Extract the [x, y] coordinate from the center of the cell holding the provided text.  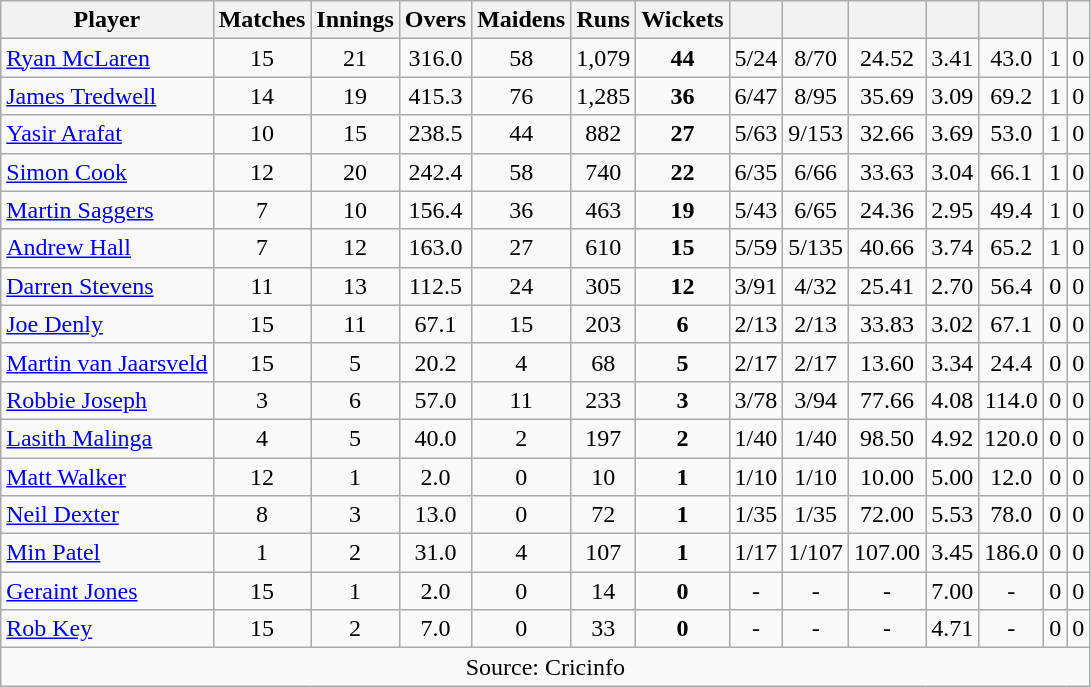
33.83 [888, 324]
3.02 [952, 324]
5/43 [756, 210]
Martin Saggers [107, 210]
9/153 [816, 134]
25.41 [888, 286]
463 [604, 210]
57.0 [435, 400]
24.52 [888, 58]
7.00 [952, 591]
3.69 [952, 134]
316.0 [435, 58]
Ryan McLaren [107, 58]
882 [604, 134]
6/65 [816, 210]
12.0 [1012, 477]
68 [604, 362]
98.50 [888, 438]
5/59 [756, 248]
197 [604, 438]
156.4 [435, 210]
6/35 [756, 172]
740 [604, 172]
7.0 [435, 629]
186.0 [1012, 553]
Yasir Arafat [107, 134]
24.36 [888, 210]
4.92 [952, 438]
20 [355, 172]
Wickets [682, 20]
Player [107, 20]
Innings [355, 20]
5.00 [952, 477]
21 [355, 58]
35.69 [888, 96]
3.09 [952, 96]
3.04 [952, 172]
233 [604, 400]
3.45 [952, 553]
5/135 [816, 248]
2.70 [952, 286]
305 [604, 286]
163.0 [435, 248]
69.2 [1012, 96]
1/107 [816, 553]
107 [604, 553]
3/94 [816, 400]
3.74 [952, 248]
Rob Key [107, 629]
242.4 [435, 172]
33 [604, 629]
Source: Cricinfo [546, 667]
24 [522, 286]
3/78 [756, 400]
Lasith Malinga [107, 438]
203 [604, 324]
Runs [604, 20]
13 [355, 286]
32.66 [888, 134]
1/17 [756, 553]
22 [682, 172]
James Tredwell [107, 96]
56.4 [1012, 286]
53.0 [1012, 134]
238.5 [435, 134]
43.0 [1012, 58]
2.95 [952, 210]
Robbie Joseph [107, 400]
5/63 [756, 134]
20.2 [435, 362]
78.0 [1012, 515]
Maidens [522, 20]
Darren Stevens [107, 286]
6/47 [756, 96]
1,079 [604, 58]
3/91 [756, 286]
Martin van Jaarsveld [107, 362]
Andrew Hall [107, 248]
107.00 [888, 553]
8/95 [816, 96]
66.1 [1012, 172]
Matches [262, 20]
40.0 [435, 438]
10.00 [888, 477]
77.66 [888, 400]
Joe Denly [107, 324]
114.0 [1012, 400]
415.3 [435, 96]
72 [604, 515]
120.0 [1012, 438]
8 [262, 515]
Min Patel [107, 553]
3.41 [952, 58]
31.0 [435, 553]
49.4 [1012, 210]
24.4 [1012, 362]
Simon Cook [107, 172]
3.34 [952, 362]
5/24 [756, 58]
65.2 [1012, 248]
76 [522, 96]
6/66 [816, 172]
13.60 [888, 362]
4/32 [816, 286]
40.66 [888, 248]
4.71 [952, 629]
5.53 [952, 515]
33.63 [888, 172]
Matt Walker [107, 477]
13.0 [435, 515]
72.00 [888, 515]
1,285 [604, 96]
Overs [435, 20]
Neil Dexter [107, 515]
8/70 [816, 58]
610 [604, 248]
112.5 [435, 286]
4.08 [952, 400]
Geraint Jones [107, 591]
